Locate the cell with the specified text and output its (X, Y) center coordinate. 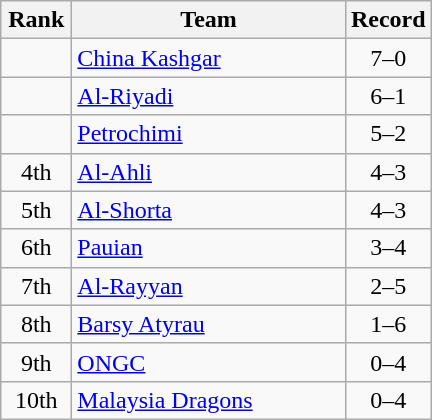
Al-Shorta (209, 210)
7th (36, 286)
10th (36, 400)
6–1 (388, 96)
Malaysia Dragons (209, 400)
4th (36, 172)
Al-Ahli (209, 172)
Barsy Atyrau (209, 324)
5th (36, 210)
Al-Riyadi (209, 96)
3–4 (388, 248)
Team (209, 20)
Rank (36, 20)
Pauian (209, 248)
ONGC (209, 362)
1–6 (388, 324)
7–0 (388, 58)
Record (388, 20)
8th (36, 324)
China Kashgar (209, 58)
9th (36, 362)
Al-Rayyan (209, 286)
6th (36, 248)
Petrochimi (209, 134)
5–2 (388, 134)
2–5 (388, 286)
